Extract the [X, Y] coordinate from the center of the cell holding the provided text.  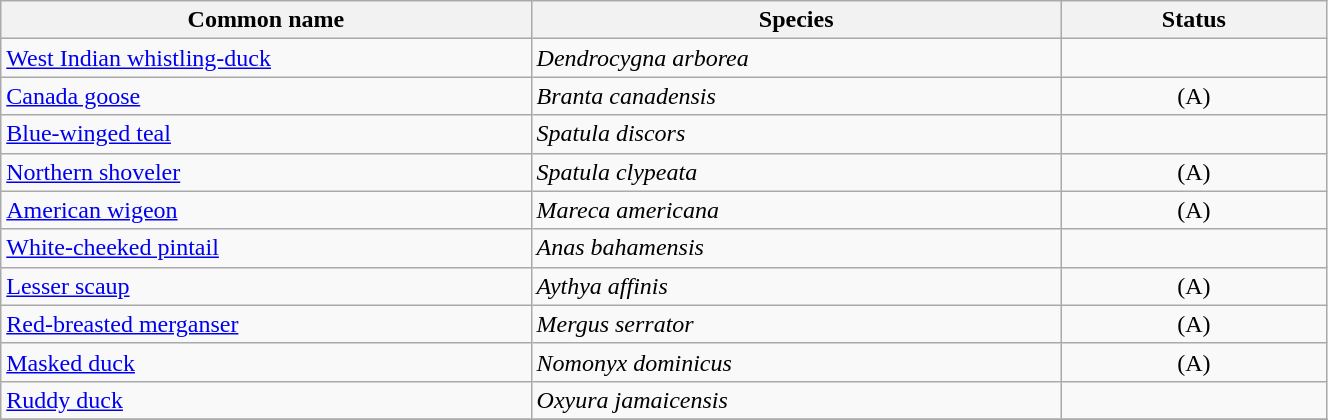
White-cheeked pintail [266, 248]
Species [796, 20]
Aythya affinis [796, 286]
Common name [266, 20]
Mareca americana [796, 210]
Lesser scaup [266, 286]
Canada goose [266, 96]
Mergus serrator [796, 324]
Anas bahamensis [796, 248]
Blue-winged teal [266, 134]
Red-breasted merganser [266, 324]
Spatula clypeata [796, 172]
Oxyura jamaicensis [796, 400]
Ruddy duck [266, 400]
Branta canadensis [796, 96]
Nomonyx dominicus [796, 362]
Status [1194, 20]
Northern shoveler [266, 172]
West Indian whistling-duck [266, 58]
Masked duck [266, 362]
American wigeon [266, 210]
Dendrocygna arborea [796, 58]
Spatula discors [796, 134]
